From the cell containing the given text, extract its center point as [x, y] coordinate. 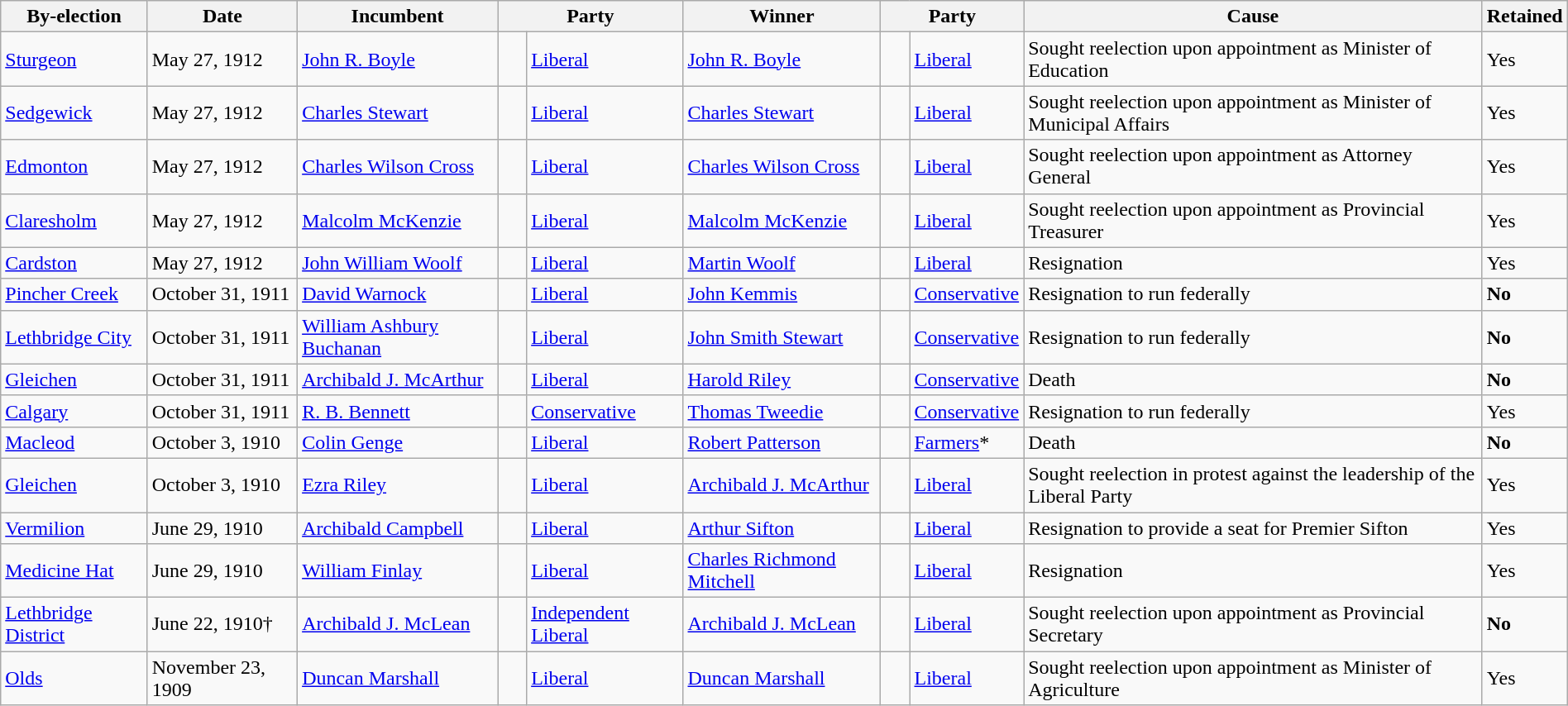
William Finlay [398, 570]
Winner [782, 17]
R. B. Bennett [398, 411]
By-election [74, 17]
Sought reelection upon appointment as Minister of Agriculture [1253, 678]
Calgary [74, 411]
Incumbent [398, 17]
Retained [1525, 17]
Farmers* [967, 442]
Lethbridge District [74, 625]
Sought reelection upon appointment as Provincial Secretary [1253, 625]
Lethbridge City [74, 337]
Vermilion [74, 528]
Resignation to provide a seat for Premier Sifton [1253, 528]
Thomas Tweedie [782, 411]
Sedgewick [74, 112]
Archibald Campbell [398, 528]
Claresholm [74, 220]
Sought reelection upon appointment as Minister of Municipal Affairs [1253, 112]
Medicine Hat [74, 570]
Ezra Riley [398, 484]
November 23, 1909 [222, 678]
Martin Woolf [782, 263]
Sought reelection upon appointment as Attorney General [1253, 167]
William Ashbury Buchanan [398, 337]
Macleod [74, 442]
Independent Liberal [605, 625]
David Warnock [398, 294]
Charles Richmond Mitchell [782, 570]
Robert Patterson [782, 442]
Date [222, 17]
Harold Riley [782, 379]
Arthur Sifton [782, 528]
Pincher Creek [74, 294]
Olds [74, 678]
Cardston [74, 263]
Sturgeon [74, 60]
John William Woolf [398, 263]
John Kemmis [782, 294]
Sought reelection upon appointment as Provincial Treasurer [1253, 220]
Sought reelection in protest against the leadership of the Liberal Party [1253, 484]
Colin Genge [398, 442]
Cause [1253, 17]
Sought reelection upon appointment as Minister of Education [1253, 60]
John Smith Stewart [782, 337]
Edmonton [74, 167]
June 22, 1910† [222, 625]
